Extract the [X, Y] coordinate from the center of the cell holding the provided text.  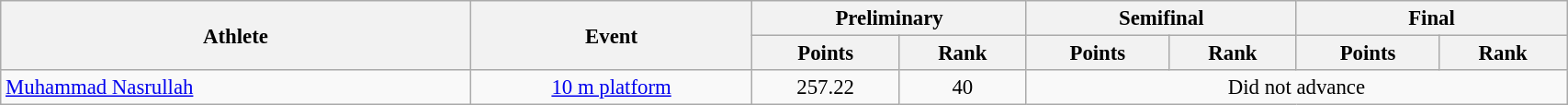
Athlete [235, 35]
Did not advance [1296, 87]
Muhammad Nasrullah [235, 87]
Event [612, 35]
Preliminary [889, 18]
10 m platform [612, 87]
Final [1431, 18]
257.22 [825, 87]
40 [963, 87]
Semifinal [1161, 18]
